Return the [X, Y] coordinate for the center point of the cell that contains the specified text.  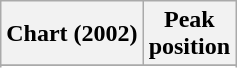
Peakposition [189, 34]
Chart (2002) [72, 34]
